Return (x, y) of the center of cell containing provided text 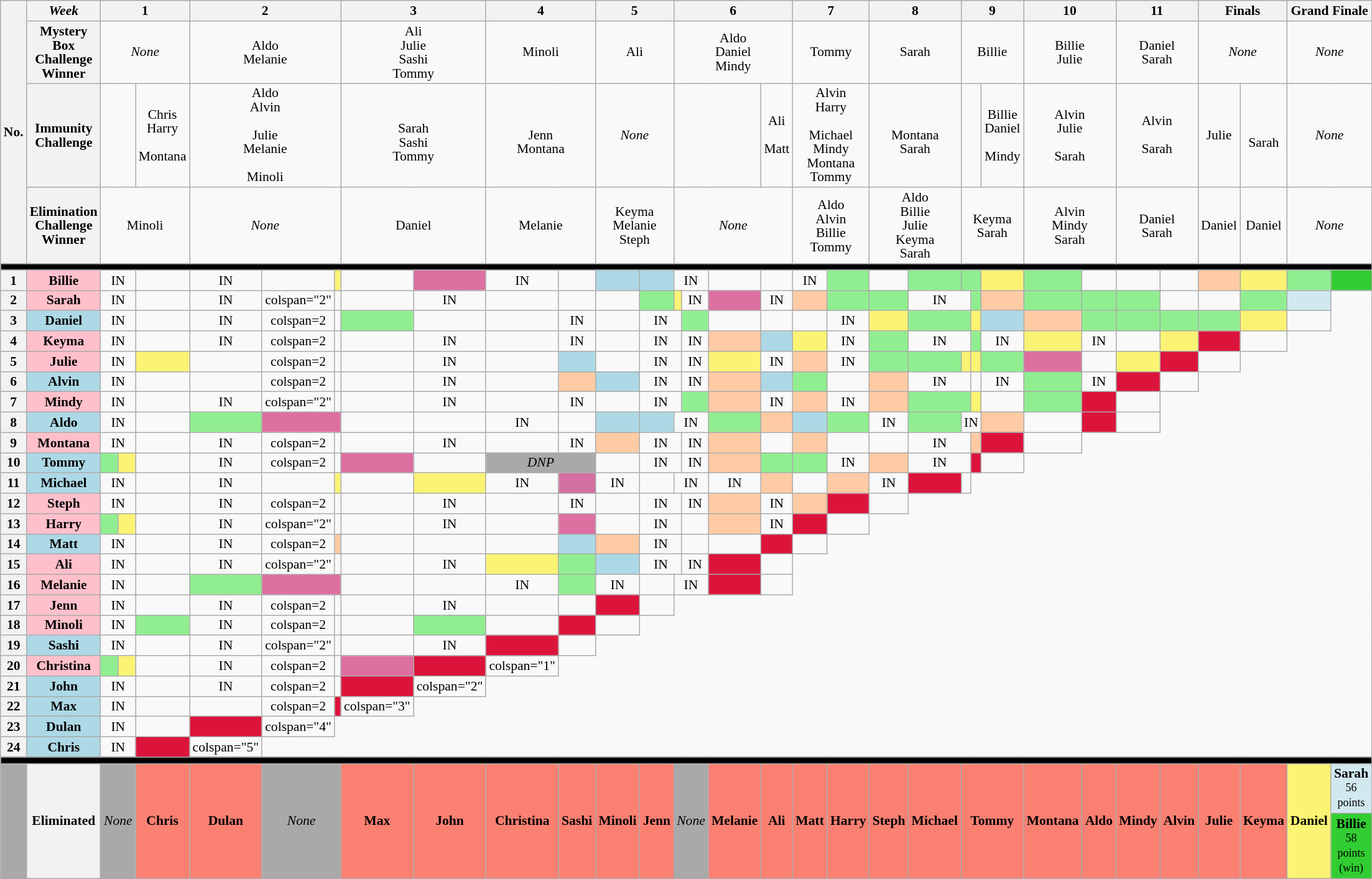
AlvinSarah (1157, 136)
AlvinHarryMichaelMindyMontanaTommy (831, 136)
DNP (540, 463)
No. (14, 132)
12 (14, 504)
24 (14, 748)
AliMatt (776, 136)
14 (14, 544)
19 (14, 646)
Billie58 points (win) (1351, 846)
AldoBillieJulieKeymaSarah (915, 226)
Week (63, 11)
AlvinJulieSarah (1070, 136)
16 (14, 585)
BillieDanielMindy (1003, 136)
Finals (1243, 11)
Grand Finale (1330, 11)
Sarah56 points (1351, 789)
colspan="1" (522, 666)
ImmunityChallenge (63, 136)
colspan="5" (226, 748)
colspan="4" (299, 727)
colspan="3" (377, 707)
20 (14, 666)
21 (14, 687)
AlvinMindySarah (1070, 226)
23 (14, 727)
13 (14, 524)
AldoAlvinJulieMelanieMinoli (265, 136)
Eliminated (63, 821)
MontanaSarah (915, 136)
AldoMelanie (265, 52)
ChrisHarryMontana (163, 136)
SarahSashiTommy (413, 136)
KeymaMelanieSteph (634, 226)
MysteryBoxChallengeWinner (63, 52)
17 (14, 605)
AliJulieSashiTommy (413, 52)
BillieJulie (1070, 52)
AldoAlvinBillieTommy (831, 226)
AldoDanielMindy (733, 52)
15 (14, 565)
22 (14, 707)
JennMontana (540, 136)
EliminationChallengeWinner (63, 226)
18 (14, 626)
KeymaSarah (993, 226)
